For the text-containing cell, return its midpoint in (X, Y) coordinate format. 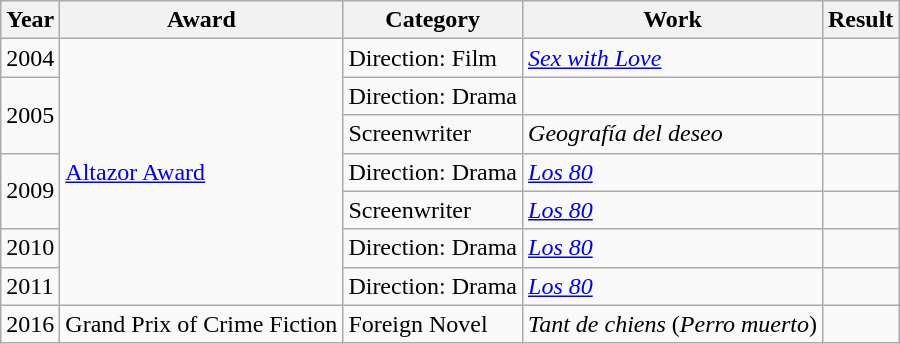
Category (433, 20)
2004 (30, 58)
2016 (30, 324)
Direction: Film (433, 58)
Result (860, 20)
Foreign Novel (433, 324)
Grand Prix of Crime Fiction (202, 324)
2009 (30, 191)
Work (673, 20)
Tant de chiens (Perro muerto) (673, 324)
2005 (30, 115)
Award (202, 20)
Sex with Love (673, 58)
2011 (30, 286)
Geografía del deseo (673, 134)
2010 (30, 248)
Altazor Award (202, 172)
Year (30, 20)
